Identify which cell holds the provided text, then report its [X, Y] central coordinate. 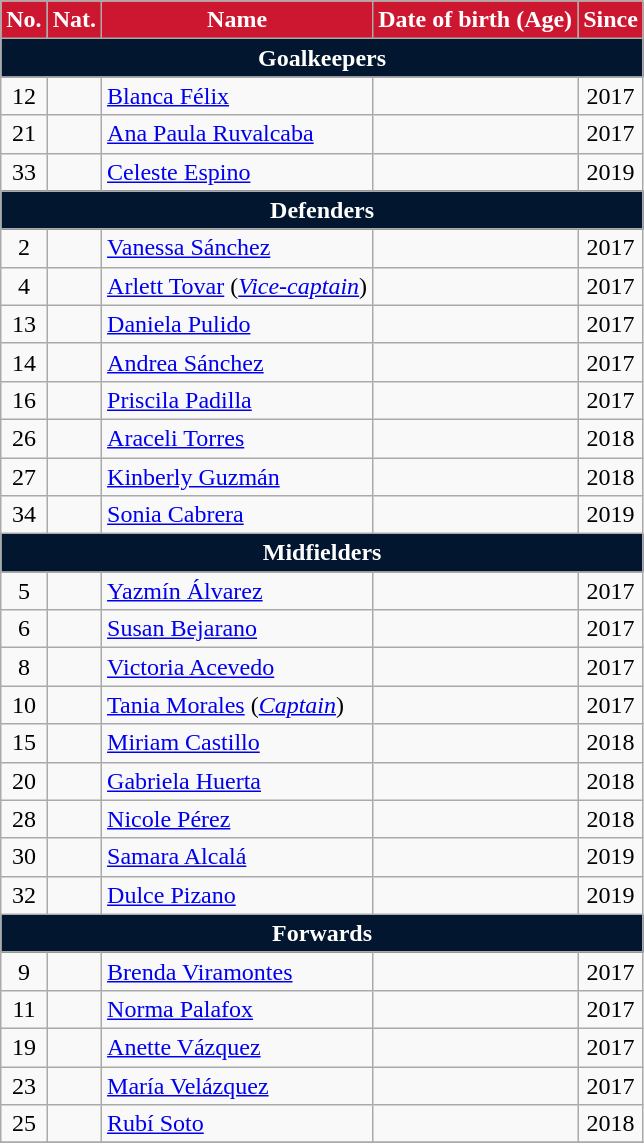
20 [24, 781]
Arlett Tovar (Vice-captain) [238, 286]
Nicole Pérez [238, 819]
Norma Palafox [238, 1009]
28 [24, 819]
Gabriela Huerta [238, 781]
Goalkeepers [322, 58]
Araceli Torres [238, 438]
Since [611, 20]
33 [24, 172]
15 [24, 743]
Defenders [322, 210]
Anette Vázquez [238, 1047]
Daniela Pulido [238, 324]
27 [24, 477]
14 [24, 362]
21 [24, 134]
Samara Alcalá [238, 857]
5 [24, 591]
30 [24, 857]
María Velázquez [238, 1085]
Miriam Castillo [238, 743]
23 [24, 1085]
Nat. [74, 20]
10 [24, 705]
Name [238, 20]
Priscila Padilla [238, 400]
Blanca Félix [238, 96]
Susan Bejarano [238, 629]
9 [24, 971]
Date of birth (Age) [476, 20]
13 [24, 324]
No. [24, 20]
26 [24, 438]
34 [24, 515]
Midfielders [322, 553]
Celeste Espino [238, 172]
Dulce Pizano [238, 895]
6 [24, 629]
8 [24, 667]
Forwards [322, 933]
Sonia Cabrera [238, 515]
32 [24, 895]
25 [24, 1124]
19 [24, 1047]
Kinberly Guzmán [238, 477]
4 [24, 286]
16 [24, 400]
12 [24, 96]
Ana Paula Ruvalcaba [238, 134]
2 [24, 248]
Andrea Sánchez [238, 362]
Tania Morales (Captain) [238, 705]
Rubí Soto [238, 1124]
Victoria Acevedo [238, 667]
Brenda Viramontes [238, 971]
Yazmín Álvarez [238, 591]
Vanessa Sánchez [238, 248]
11 [24, 1009]
